Output the [x, y] coordinate of the center of the cell containing the given text.  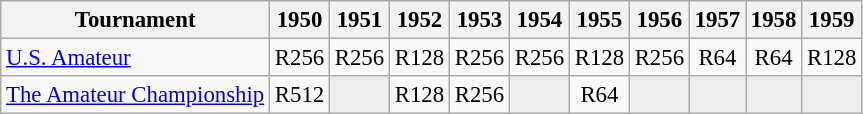
1957 [717, 20]
1954 [539, 20]
1953 [479, 20]
1951 [359, 20]
1958 [774, 20]
The Amateur Championship [136, 95]
Tournament [136, 20]
1955 [599, 20]
1952 [419, 20]
1959 [832, 20]
1950 [300, 20]
R512 [300, 95]
1956 [659, 20]
U.S. Amateur [136, 58]
